Return (x, y) of the center of cell containing provided text 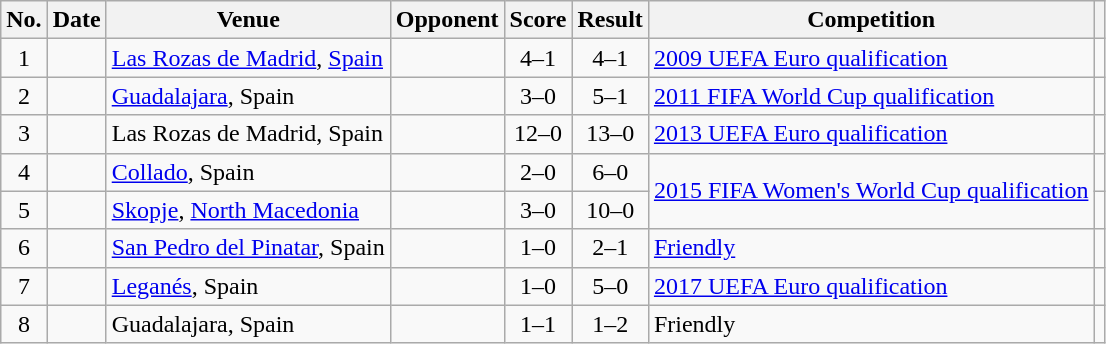
2–1 (610, 248)
13–0 (610, 134)
1–1 (538, 324)
Opponent (447, 20)
San Pedro del Pinatar, Spain (248, 248)
8 (24, 324)
2011 FIFA World Cup qualification (871, 96)
5–0 (610, 286)
2013 UEFA Euro qualification (871, 134)
5–1 (610, 96)
Skopje, North Macedonia (248, 210)
2017 UEFA Euro qualification (871, 286)
6–0 (610, 172)
2–0 (538, 172)
10–0 (610, 210)
Collado, Spain (248, 172)
3 (24, 134)
4 (24, 172)
6 (24, 248)
1 (24, 58)
Date (76, 20)
Leganés, Spain (248, 286)
2 (24, 96)
2009 UEFA Euro qualification (871, 58)
Competition (871, 20)
2015 FIFA Women's World Cup qualification (871, 191)
1–2 (610, 324)
12–0 (538, 134)
Score (538, 20)
No. (24, 20)
5 (24, 210)
Venue (248, 20)
7 (24, 286)
Result (610, 20)
